Detect which cell encompasses the target text, then output its (X, Y) center coordinate. 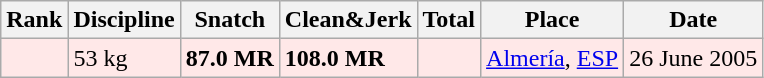
Almería, ESP (552, 58)
Rank (34, 20)
87.0 MR (230, 58)
Snatch (230, 20)
Total (449, 20)
Discipline (124, 20)
Place (552, 20)
Date (694, 20)
Clean&Jerk (348, 20)
26 June 2005 (694, 58)
53 kg (124, 58)
108.0 MR (348, 58)
